Detect which cell encompasses the target text, then output its [X, Y] center coordinate. 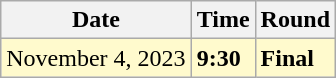
November 4, 2023 [96, 58]
Time [223, 20]
9:30 [223, 58]
Date [96, 20]
Final [295, 58]
Round [295, 20]
